Determine the (X, Y) coordinate at the center of the cell enclosing the given text.  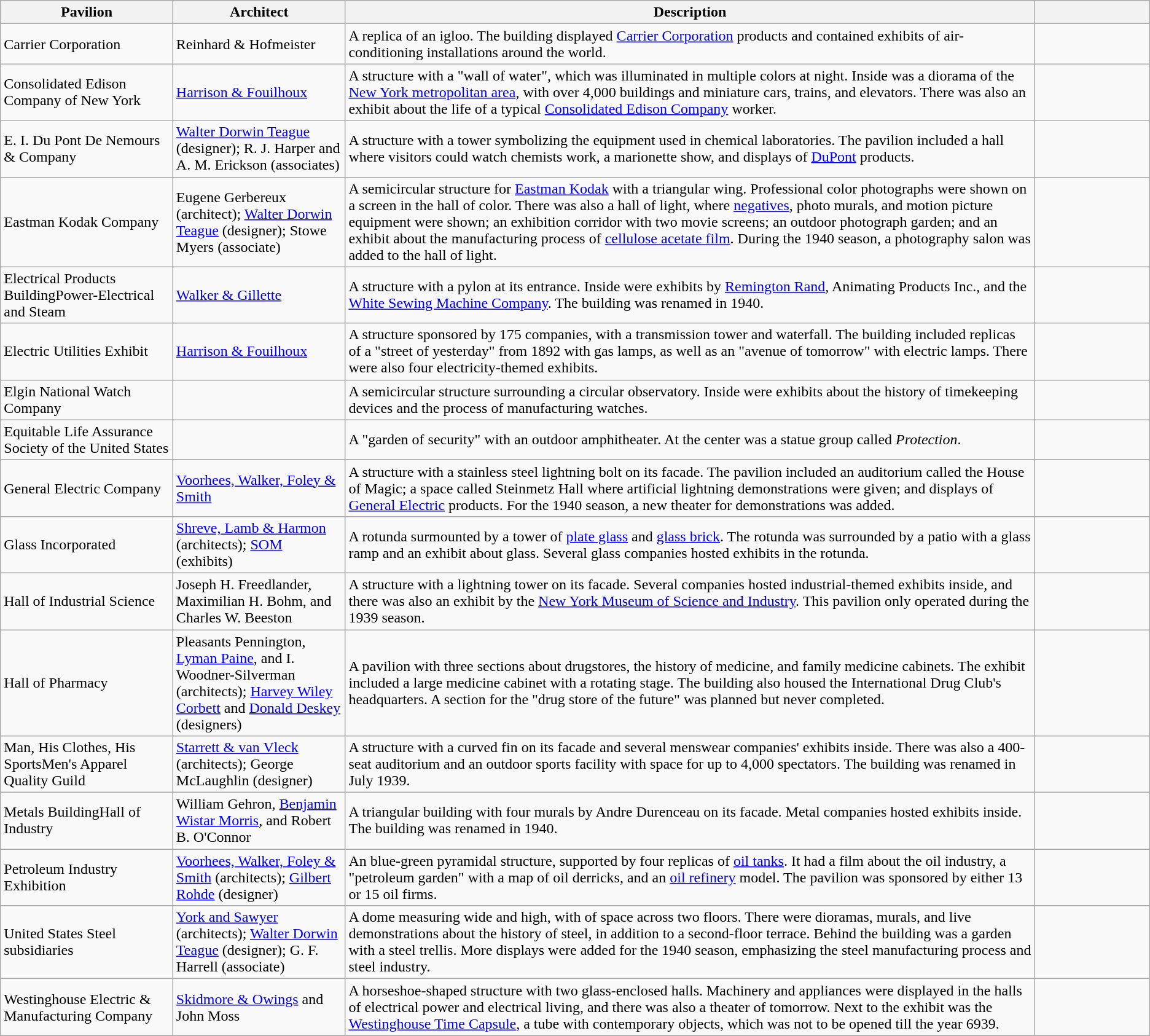
Carrier Corporation (87, 44)
Metals BuildingHall of Industry (87, 821)
A "garden of security" with an outdoor amphitheater. At the center was a statue group called Protection. (690, 440)
Walter Dorwin Teague (designer); R. J. Harper and A. M. Erickson (associates) (259, 149)
Equitable Life Assurance Society of the United States (87, 440)
Glass Incorporated (87, 544)
Hall of Pharmacy (87, 682)
Petroleum Industry Exhibition (87, 877)
Joseph H. Freedlander, Maximilian H. Bohm, and Charles W. Beeston (259, 601)
Man, His Clothes, His SportsMen's Apparel Quality Guild (87, 764)
United States Steel subsidiaries (87, 943)
Consolidated Edison Company of New York (87, 92)
Architect (259, 12)
Electrical Products BuildingPower-Electrical and Steam (87, 295)
Starrett & van Vleck (architects); George McLaughlin (designer) (259, 764)
E. I. Du Pont De Nemours & Company (87, 149)
Elgin National Watch Company (87, 399)
Hall of Industrial Science (87, 601)
Skidmore & Owings and John Moss (259, 1007)
Reinhard & Hofmeister (259, 44)
Description (690, 12)
Electric Utilities Exhibit (87, 351)
Eastman Kodak Company (87, 222)
Voorhees, Walker, Foley & Smith (259, 488)
A triangular building with four murals by Andre Durenceau on its facade. Metal companies hosted exhibits inside. The building was renamed in 1940. (690, 821)
Walker & Gillette (259, 295)
William Gehron, Benjamin Wistar Morris, and Robert B. O'Connor (259, 821)
Pavilion (87, 12)
Eugene Gerbereux (architect); Walter Dorwin Teague (designer); Stowe Myers (associate) (259, 222)
General Electric Company (87, 488)
A replica of an igloo. The building displayed Carrier Corporation products and contained exhibits of air-conditioning installations around the world. (690, 44)
Pleasants Pennington, Lyman Paine, and I. Woodner-Silverman (architects); Harvey Wiley Corbett and Donald Deskey (designers) (259, 682)
Voorhees, Walker, Foley & Smith (architects); Gilbert Rohde (designer) (259, 877)
Shreve, Lamb & Harmon (architects); SOM (exhibits) (259, 544)
York and Sawyer (architects); Walter Dorwin Teague (designer); G. F. Harrell (associate) (259, 943)
Westinghouse Electric & Manufacturing Company (87, 1007)
